Scan for the cell matching the given text and deliver its [x, y] coordinate at center. 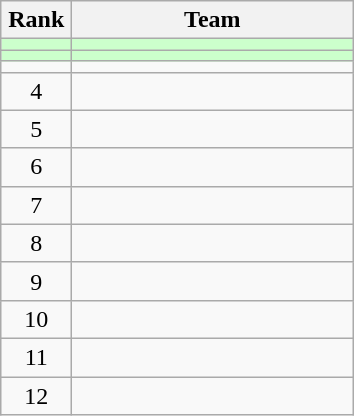
6 [36, 167]
9 [36, 281]
5 [36, 129]
7 [36, 205]
11 [36, 357]
4 [36, 91]
Rank [36, 20]
Team [212, 20]
8 [36, 243]
12 [36, 395]
10 [36, 319]
